From the cell containing the given text, extract its center point as [x, y] coordinate. 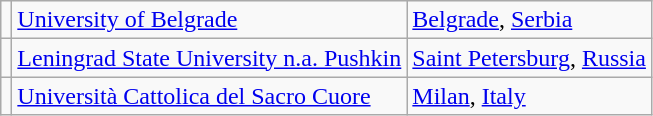
Milan, Italy [530, 96]
University of Belgrade [210, 20]
Università Cattolica del Sacro Cuore [210, 96]
Leningrad State University n.a. Pushkin [210, 58]
Belgrade, Serbia [530, 20]
Saint Petersburg, Russia [530, 58]
